Identify which cell holds the provided text, then report its [X, Y] central coordinate. 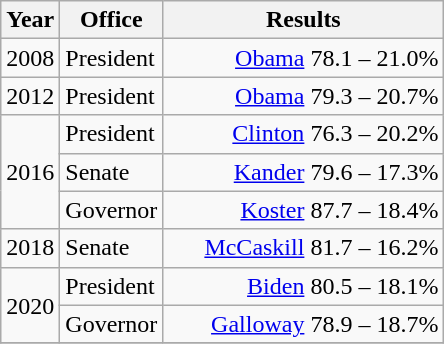
Biden 80.5 – 18.1% [304, 286]
2008 [30, 58]
Koster 87.7 – 18.4% [304, 210]
2012 [30, 96]
Office [112, 20]
Clinton 76.3 – 20.2% [304, 134]
Obama 78.1 – 21.0% [304, 58]
Kander 79.6 – 17.3% [304, 172]
Obama 79.3 – 20.7% [304, 96]
2016 [30, 172]
McCaskill 81.7 – 16.2% [304, 248]
2018 [30, 248]
Results [304, 20]
Galloway 78.9 – 18.7% [304, 324]
Year [30, 20]
2020 [30, 305]
